Capture the cell that displays the provided text and extract its [X, Y] central coordinate. 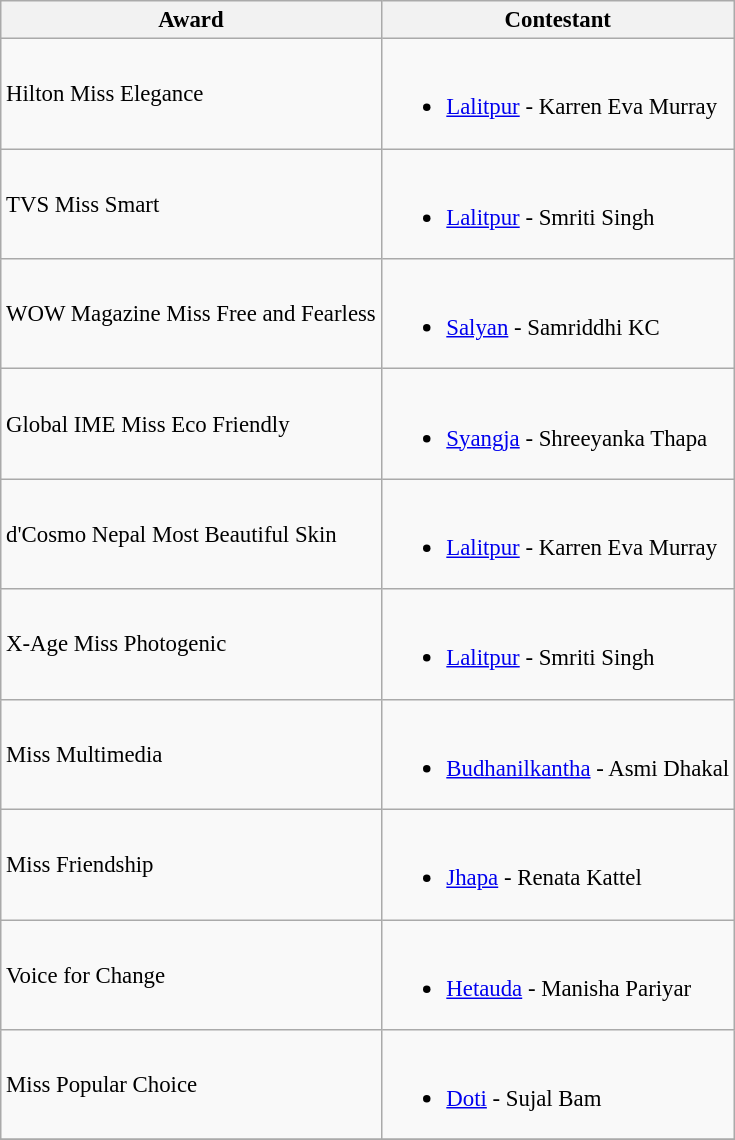
WOW Magazine Miss Free and Fearless [191, 314]
Voice for Change [191, 975]
Doti - Sujal Bam [558, 1085]
Hilton Miss Elegance [191, 94]
Miss Multimedia [191, 754]
Hetauda - Manisha Pariyar [558, 975]
d'Cosmo Nepal Most Beautiful Skin [191, 534]
Global IME Miss Eco Friendly [191, 424]
Award [191, 20]
Contestant [558, 20]
Salyan - Samriddhi KC [558, 314]
TVS Miss Smart [191, 204]
Jhapa - Renata Kattel [558, 865]
Miss Friendship [191, 865]
Miss Popular Choice [191, 1085]
X-Age Miss Photogenic [191, 644]
Budhanilkantha - Asmi Dhakal [558, 754]
Syangja - Shreeyanka Thapa [558, 424]
